For the text-containing cell, return its midpoint in (x, y) coordinate format. 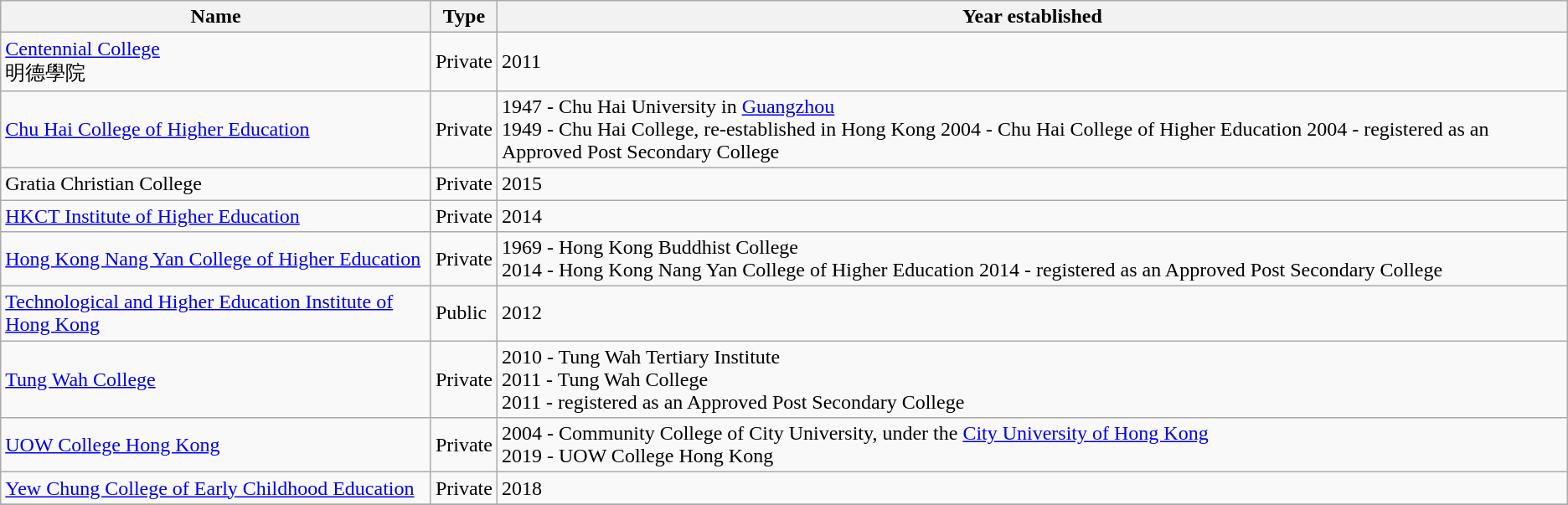
2012 (1032, 313)
2004 - Community College of City University, under the City University of Hong Kong2019 - UOW College Hong Kong (1032, 446)
2015 (1032, 183)
Name (216, 17)
Centennial College明德學院 (216, 62)
Gratia Christian College (216, 183)
2011 (1032, 62)
HKCT Institute of Higher Education (216, 215)
Type (464, 17)
2010 - Tung Wah Tertiary Institute2011 - Tung Wah College 2011 - registered as an Approved Post Secondary College (1032, 379)
Chu Hai College of Higher Education (216, 129)
2018 (1032, 488)
Tung Wah College (216, 379)
Yew Chung College of Early Childhood Education (216, 488)
UOW College Hong Kong (216, 446)
1969 - Hong Kong Buddhist College2014 - Hong Kong Nang Yan College of Higher Education 2014 - registered as an Approved Post Secondary College (1032, 260)
Technological and Higher Education Institute of Hong Kong (216, 313)
2014 (1032, 215)
Year established (1032, 17)
Hong Kong Nang Yan College of Higher Education (216, 260)
Public (464, 313)
